Extract the [x, y] coordinate from the center of the cell holding the provided text.  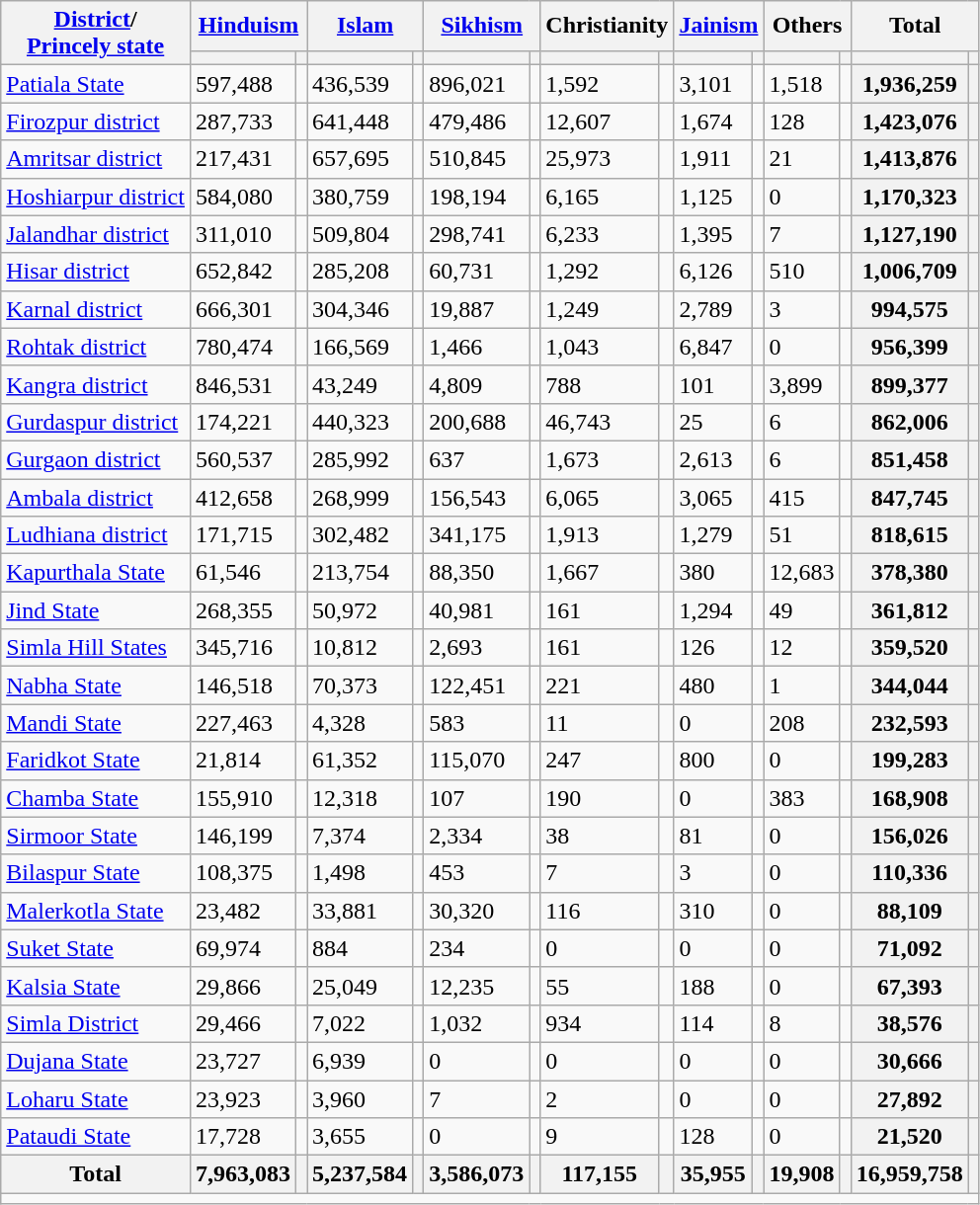
126 [713, 648]
6,233 [600, 234]
994,575 [909, 309]
1,395 [713, 234]
1 [802, 685]
956,399 [909, 347]
Christianity [607, 26]
Kapurthala State [96, 573]
7,374 [360, 836]
166,569 [360, 347]
6,065 [600, 497]
268,999 [360, 497]
30,666 [909, 1061]
6,126 [713, 272]
21 [802, 159]
8 [802, 1023]
287,733 [243, 121]
19,887 [476, 309]
2 [600, 1099]
46,743 [600, 422]
Malerkotla State [96, 911]
361,812 [909, 610]
17,728 [243, 1137]
23,727 [243, 1061]
146,518 [243, 685]
Hinduism [248, 26]
1,667 [600, 573]
Sirmoor State [96, 836]
12,318 [360, 798]
2,334 [476, 836]
1,006,709 [909, 272]
285,208 [360, 272]
380,759 [360, 197]
Patiala State [96, 84]
800 [713, 761]
25 [713, 422]
1,125 [713, 197]
232,593 [909, 723]
71,092 [909, 948]
1,294 [713, 610]
359,520 [909, 648]
12,607 [600, 121]
23,923 [243, 1099]
436,539 [360, 84]
3,101 [713, 84]
11 [600, 723]
Loharu State [96, 1099]
4,809 [476, 384]
30,320 [476, 911]
69,974 [243, 948]
43,249 [360, 384]
268,355 [243, 610]
Jind State [96, 610]
40,981 [476, 610]
2,693 [476, 648]
Pataudi State [96, 1137]
101 [713, 384]
896,021 [476, 84]
1,673 [600, 459]
213,754 [360, 573]
55 [600, 986]
Bilaspur State [96, 873]
560,537 [243, 459]
1,292 [600, 272]
Gurdaspur district [96, 422]
304,346 [360, 309]
1,043 [600, 347]
107 [476, 798]
479,486 [476, 121]
61,546 [243, 573]
38 [600, 836]
818,615 [909, 535]
6,847 [713, 347]
666,301 [243, 309]
480 [713, 685]
453 [476, 873]
Sikhism [482, 26]
884 [360, 948]
Kalsia State [96, 986]
122,451 [476, 685]
847,745 [909, 497]
49 [802, 610]
851,458 [909, 459]
67,393 [909, 986]
234 [476, 948]
217,431 [243, 159]
116 [600, 911]
Karnal district [96, 309]
3,655 [360, 1137]
25,973 [600, 159]
33,881 [360, 911]
1,249 [600, 309]
Others [807, 26]
510,845 [476, 159]
657,695 [360, 159]
584,080 [243, 197]
Islam [366, 26]
1,279 [713, 535]
7,963,083 [243, 1174]
199,283 [909, 761]
District/Princely state [96, 34]
156,543 [476, 497]
Nabha State [96, 685]
1,413,876 [909, 159]
5,237,584 [360, 1174]
899,377 [909, 384]
3,899 [802, 384]
641,448 [360, 121]
117,155 [600, 1174]
298,741 [476, 234]
146,199 [243, 836]
510 [802, 272]
3,960 [360, 1099]
Mandi State [96, 723]
440,323 [360, 422]
Ludhiana district [96, 535]
285,992 [360, 459]
38,576 [909, 1023]
1,170,323 [909, 197]
310 [713, 911]
27,892 [909, 1099]
9 [600, 1137]
12 [802, 648]
637 [476, 459]
Ambala district [96, 497]
509,804 [360, 234]
311,010 [243, 234]
29,866 [243, 986]
3,065 [713, 497]
29,466 [243, 1023]
Rohtak district [96, 347]
208 [802, 723]
108,375 [243, 873]
156,026 [909, 836]
6,939 [360, 1061]
1,936,259 [909, 84]
174,221 [243, 422]
221 [600, 685]
780,474 [243, 347]
1,127,190 [909, 234]
1,498 [360, 873]
247 [600, 761]
652,842 [243, 272]
846,531 [243, 384]
2,613 [713, 459]
110,336 [909, 873]
934 [600, 1023]
341,175 [476, 535]
1,032 [476, 1023]
344,044 [909, 685]
Gurgaon district [96, 459]
597,488 [243, 84]
70,373 [360, 685]
380 [713, 573]
Jainism [719, 26]
188 [713, 986]
6,165 [600, 197]
412,658 [243, 497]
345,716 [243, 648]
383 [802, 798]
Firozpur district [96, 121]
Hisar district [96, 272]
51 [802, 535]
12,235 [476, 986]
862,006 [909, 422]
Chamba State [96, 798]
4,328 [360, 723]
788 [600, 384]
61,352 [360, 761]
200,688 [476, 422]
Suket State [96, 948]
1,423,076 [909, 121]
19,908 [802, 1174]
1,518 [802, 84]
227,463 [243, 723]
10,812 [360, 648]
583 [476, 723]
2,789 [713, 309]
168,908 [909, 798]
171,715 [243, 535]
198,194 [476, 197]
Faridkot State [96, 761]
Simla Hill States [96, 648]
Jalandhar district [96, 234]
50,972 [360, 610]
114 [713, 1023]
1,911 [713, 159]
88,350 [476, 573]
115,070 [476, 761]
7,022 [360, 1023]
12,683 [802, 573]
1,674 [713, 121]
Kangra district [96, 384]
1,913 [600, 535]
155,910 [243, 798]
Dujana State [96, 1061]
81 [713, 836]
16,959,758 [909, 1174]
35,955 [713, 1174]
1,466 [476, 347]
378,380 [909, 573]
23,482 [243, 911]
302,482 [360, 535]
Hoshiarpur district [96, 197]
415 [802, 497]
3,586,073 [476, 1174]
60,731 [476, 272]
25,049 [360, 986]
21,814 [243, 761]
190 [600, 798]
Amritsar district [96, 159]
21,520 [909, 1137]
88,109 [909, 911]
1,592 [600, 84]
Simla District [96, 1023]
